Find where the given text appears and provide that cell's center as (X, Y) coordinate. 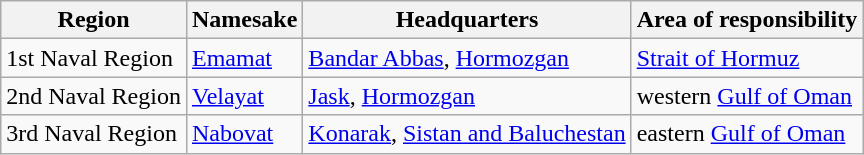
2nd Naval Region (94, 96)
western Gulf of Oman (747, 96)
Nabovat (244, 134)
Bandar Abbas, Hormozgan (467, 58)
Headquarters (467, 20)
Konarak, Sistan and Baluchestan (467, 134)
Jask, Hormozgan (467, 96)
Emamat (244, 58)
Strait of Hormuz (747, 58)
Region (94, 20)
3rd Naval Region (94, 134)
Velayat (244, 96)
Area of responsibility (747, 20)
1st Naval Region (94, 58)
eastern Gulf of Oman (747, 134)
Namesake (244, 20)
